Return (X, Y) of the center of cell containing provided text 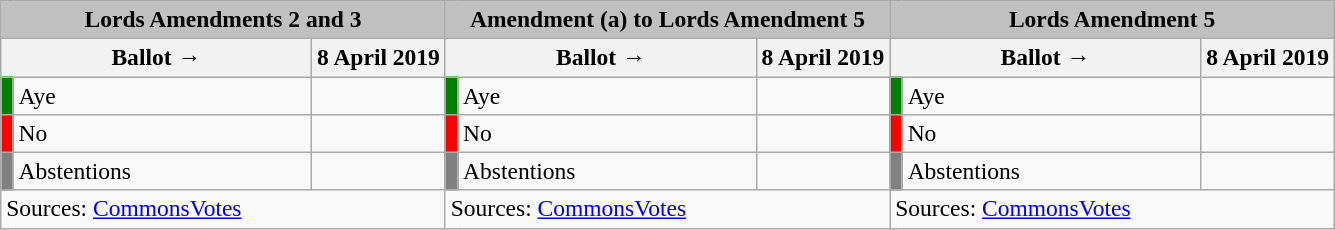
Lords Amendments 2 and 3 (224, 19)
Amendment (a) to Lords Amendment 5 (668, 19)
Lords Amendment 5 (1112, 19)
